Scan for the cell matching the given text and deliver its (x, y) coordinate at center. 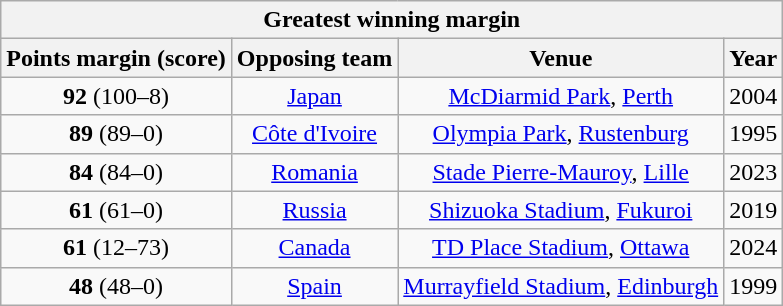
2004 (754, 96)
Spain (314, 286)
Romania (314, 172)
1995 (754, 134)
1999 (754, 286)
Olympia Park, Rustenburg (561, 134)
Côte d'Ivoire (314, 134)
61 (12–73) (116, 248)
Points margin (score) (116, 58)
84 (84–0) (116, 172)
48 (48–0) (116, 286)
92 (100–8) (116, 96)
89 (89–0) (116, 134)
Greatest winning margin (392, 20)
2019 (754, 210)
Russia (314, 210)
61 (61–0) (116, 210)
Murrayfield Stadium, Edinburgh (561, 286)
Canada (314, 248)
Shizuoka Stadium, Fukuroi (561, 210)
2024 (754, 248)
TD Place Stadium, Ottawa (561, 248)
Year (754, 58)
Opposing team (314, 58)
Stade Pierre-Mauroy, Lille (561, 172)
2023 (754, 172)
McDiarmid Park, Perth (561, 96)
Venue (561, 58)
Japan (314, 96)
